Search for the cell housing the specified text and yield its [x, y] center coordinate. 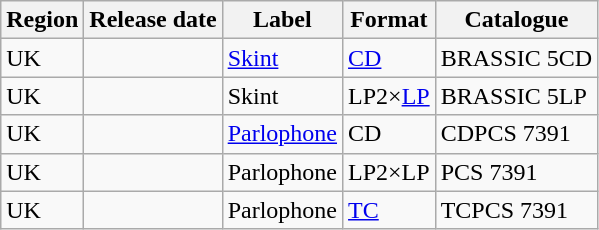
BRASSIC 5CD [516, 58]
Release date [153, 20]
PCS 7391 [516, 172]
TCPCS 7391 [516, 210]
Format [390, 20]
TC [390, 210]
CDPCS 7391 [516, 134]
Catalogue [516, 20]
Region [42, 20]
BRASSIC 5LP [516, 96]
Label [282, 20]
